Capture the cell that displays the provided text and extract its (X, Y) central coordinate. 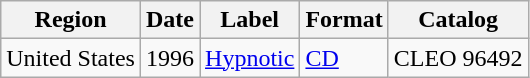
Region (71, 20)
1996 (170, 58)
Date (170, 20)
CD (344, 58)
Hypnotic (250, 58)
Format (344, 20)
CLEO 96492 (458, 58)
United States (71, 58)
Catalog (458, 20)
Label (250, 20)
